Identify which cell holds the provided text, then report its (x, y) central coordinate. 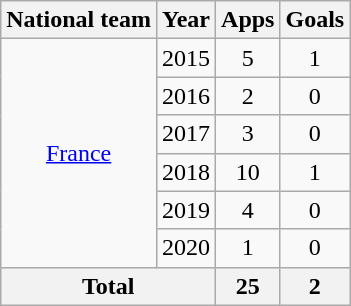
Total (108, 286)
Goals (315, 20)
Year (186, 20)
2015 (186, 58)
2016 (186, 96)
2020 (186, 248)
2018 (186, 172)
National team (79, 20)
10 (248, 172)
2019 (186, 210)
3 (248, 134)
2017 (186, 134)
5 (248, 58)
25 (248, 286)
Apps (248, 20)
France (79, 153)
4 (248, 210)
